Identify which cell holds the provided text, then report its (X, Y) central coordinate. 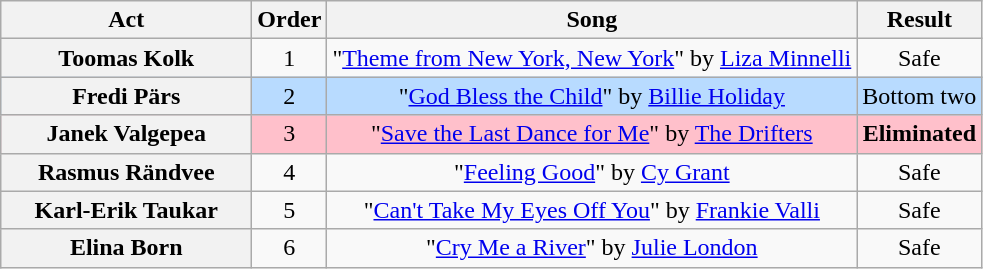
"God Bless the Child" by Billie Holiday (592, 96)
Fredi Pärs (126, 96)
"Cry Me a River" by Julie London (592, 248)
6 (290, 248)
3 (290, 134)
Elina Born (126, 248)
"Theme from New York, New York" by Liza Minnelli (592, 58)
"Can't Take My Eyes Off You" by Frankie Valli (592, 210)
Bottom two (920, 96)
2 (290, 96)
Song (592, 20)
1 (290, 58)
Result (920, 20)
Janek Valgepea (126, 134)
Karl-Erik Taukar (126, 210)
Rasmus Rändvee (126, 172)
Act (126, 20)
5 (290, 210)
4 (290, 172)
Toomas Kolk (126, 58)
Order (290, 20)
"Save the Last Dance for Me" by The Drifters (592, 134)
Eliminated (920, 134)
"Feeling Good" by Cy Grant (592, 172)
